Find where the given text appears and provide that cell's center as (X, Y) coordinate. 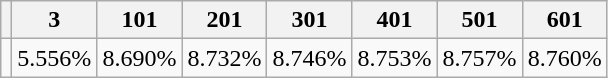
8.760% (564, 58)
5.556% (54, 58)
8.732% (224, 58)
8.753% (394, 58)
8.757% (480, 58)
301 (310, 20)
601 (564, 20)
501 (480, 20)
401 (394, 20)
3 (54, 20)
101 (140, 20)
8.746% (310, 58)
201 (224, 20)
8.690% (140, 58)
